Identify which cell holds the provided text, then report its (X, Y) central coordinate. 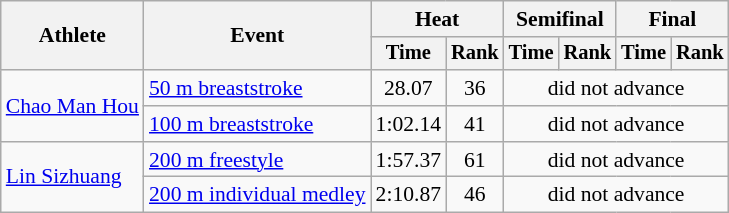
46 (475, 195)
Lin Sizhuang (72, 178)
36 (475, 88)
Heat (438, 19)
Chao Man Hou (72, 106)
1:57.37 (408, 160)
100 m breaststroke (258, 124)
Semifinal (560, 19)
Athlete (72, 36)
61 (475, 160)
Final (672, 19)
41 (475, 124)
2:10.87 (408, 195)
1:02.14 (408, 124)
Event (258, 36)
28.07 (408, 88)
200 m individual medley (258, 195)
200 m freestyle (258, 160)
50 m breaststroke (258, 88)
